Find where the given text appears and provide that cell's center as (X, Y) coordinate. 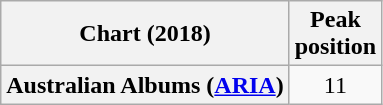
11 (335, 85)
Australian Albums (ARIA) (145, 85)
Peak position (335, 34)
Chart (2018) (145, 34)
